Pinpoint the cell where the given text exists, returning its [x, y] midpoint coordinate. 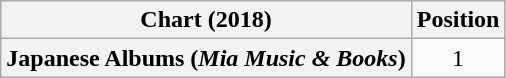
Japanese Albums (Mia Music & Books) [206, 58]
Chart (2018) [206, 20]
Position [458, 20]
1 [458, 58]
